Capture the cell that displays the provided text and extract its [x, y] central coordinate. 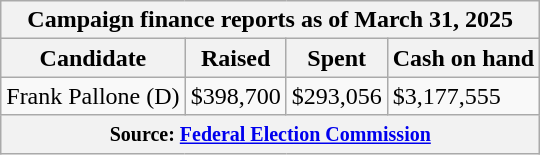
Source: Federal Election Commission [270, 134]
Frank Pallone (D) [93, 96]
Spent [336, 58]
Cash on hand [463, 58]
Candidate [93, 58]
Raised [236, 58]
$293,056 [336, 96]
$398,700 [236, 96]
$3,177,555 [463, 96]
Campaign finance reports as of March 31, 2025 [270, 20]
